Search for the cell housing the specified text and yield its (X, Y) center coordinate. 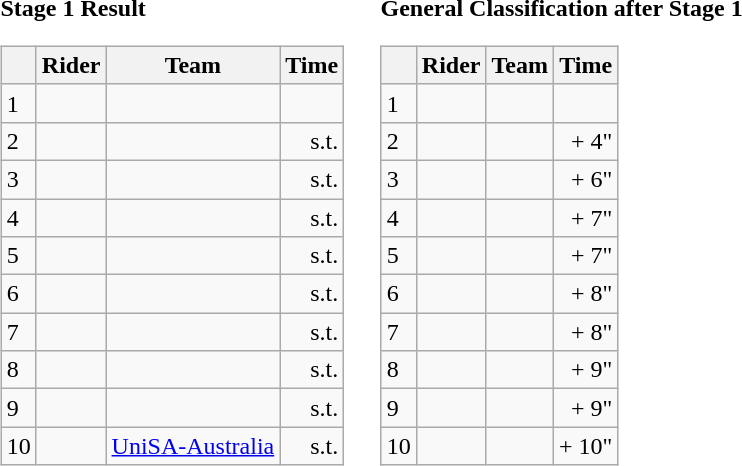
+ 6" (586, 179)
UniSA-Australia (193, 446)
+ 4" (586, 141)
+ 10" (586, 446)
